Return the (X, Y) coordinate for the center point of the cell that contains the specified text.  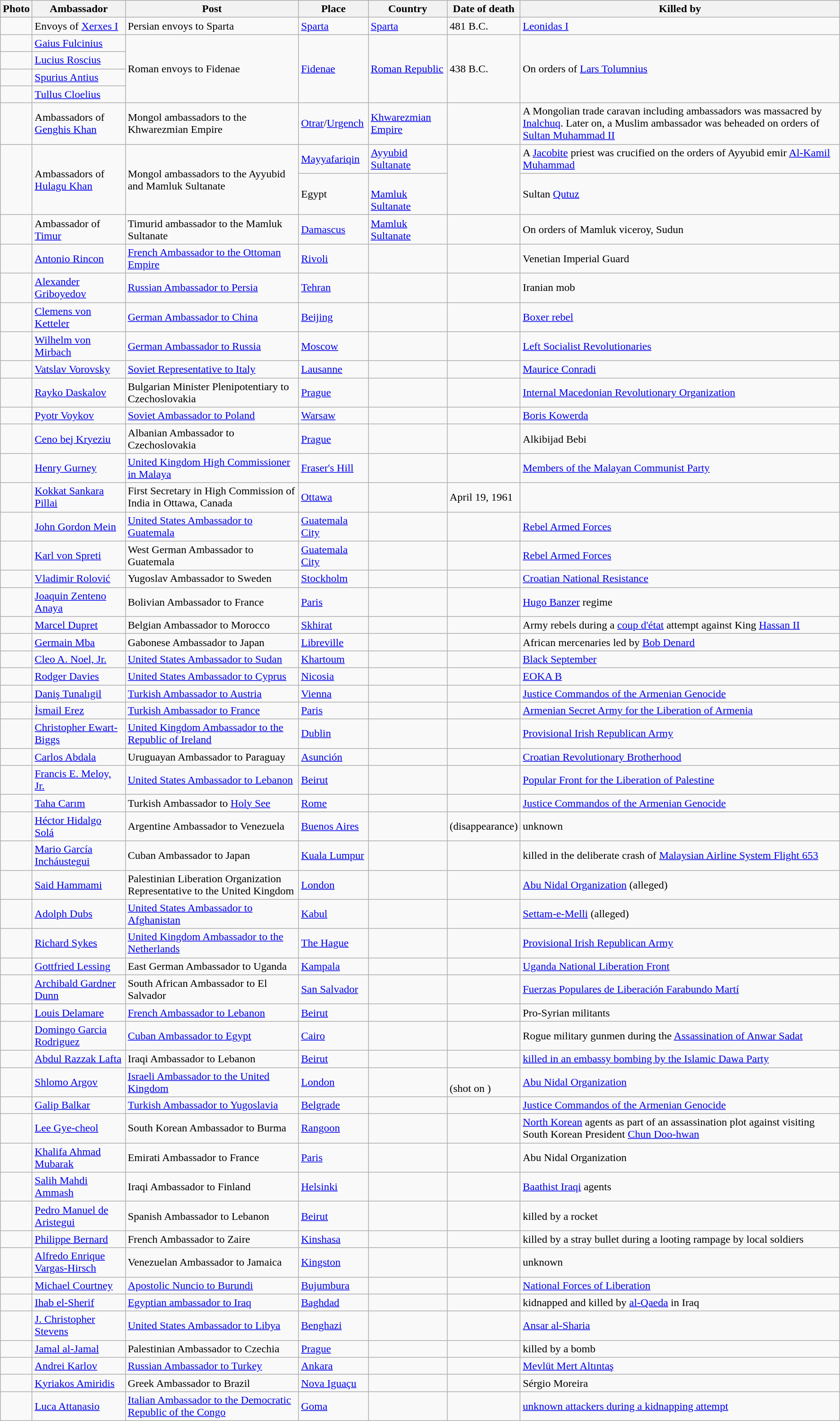
Ambassadors of Hulagu Khan (79, 180)
Rodger Davies (79, 676)
United Kingdom Ambassador to the Netherlands (212, 943)
Lee Gye-cheol (79, 1129)
French Ambassador to Zaire (212, 1239)
EOKA B (680, 676)
Cairo (333, 1035)
Germain Mba (79, 642)
Lucius Roscius (79, 60)
Croatian Revolutionary Brotherhood (680, 757)
Spurius Antius (79, 77)
Gabonese Ambassador to Japan (212, 642)
Mongol ambassadors to the Khwarezmian Empire (212, 123)
Buenos Aires (333, 826)
Abdul Razzak Lafta (79, 1059)
Albanian Ambassador to Czechoslovakia (212, 439)
Richard Sykes (79, 943)
unknown attackers during a kidnapping attempt (680, 1406)
Khartoum (333, 659)
French Ambassador to Lebanon (212, 1012)
Ankara (333, 1366)
(shot on ) (484, 1082)
French Ambassador to the Ottoman Empire (212, 259)
Photo (16, 9)
Belgian Ambassador to Morocco (212, 625)
Sérgio Moreira (680, 1383)
Alkibijad Bebi (680, 439)
German Ambassador to China (212, 317)
Ottawa (333, 497)
Internal Macedonian Revolutionary Organization (680, 392)
Timurid ambassador to the Mamluk Sultanate (212, 229)
Pedro Manuel de Aristegui (79, 1216)
Asunción (333, 757)
Ansar al-Sharia (680, 1325)
United States Ambassador to Afghanistan (212, 914)
Andrei Karlov (79, 1366)
Roman Republic (408, 69)
Ihab el-Sherif (79, 1302)
Cuban Ambassador to Japan (212, 856)
Turkish Ambassador to Austria (212, 694)
Ceno bej Kryeziu (79, 439)
Emirati Ambassador to France (212, 1157)
Belgrade (333, 1105)
German Ambassador to Russia (212, 347)
Cleo A. Noel, Jr. (79, 659)
San Salvador (333, 990)
Vladimir Rolović (79, 579)
Baathist Iraqi agents (680, 1187)
Domingo Garcia Rodriguez (79, 1035)
Kokkat Sankara Pillai (79, 497)
Boris Kowerda (680, 416)
Pyotr Voykov (79, 416)
Jamal al-Jamal (79, 1349)
West German Ambassador to Guatemala (212, 556)
Israeli Ambassador to the United Kingdom (212, 1082)
Kingston (333, 1263)
Rivoli (333, 259)
Daniş Tunalıgil (79, 694)
Salih Mahdi Ammash (79, 1187)
Mario García Incháustegui (79, 856)
Persian envoys to Sparta (212, 26)
Palestinian Ambassador to Czechia (212, 1349)
İsmail Erez (79, 711)
First Secretary in High Commission of India in Ottawa, Canada (212, 497)
Fuerzas Populares de Liberación Farabundo Martí (680, 990)
Mevlüt Mert Altıntaş (680, 1366)
481 B.C. (484, 26)
Skhirat (333, 625)
Francis E. Meloy, Jr. (79, 780)
Egypt (333, 194)
Otrar/Urgench (333, 123)
Popular Front for the Liberation of Palestine (680, 780)
Philippe Bernard (79, 1239)
Pro-Syrian militants (680, 1012)
On orders of Mamluk viceroy, Sudun (680, 229)
Egyptian ambassador to Iraq (212, 1302)
Leonidas I (680, 26)
Nova Iguaçu (333, 1383)
Ambassador (79, 9)
Uganda National Liberation Front (680, 966)
Rayko Daskalov (79, 392)
Shlomo Argov (79, 1082)
killed in the deliberate crash of Malaysian Airline System Flight 653 (680, 856)
National Forces of Liberation (680, 1285)
Michael Courtney (79, 1285)
Boxer rebel (680, 317)
Apostolic Nuncio to Burundi (212, 1285)
Post (212, 9)
Damascus (333, 229)
Carlos Abdala (79, 757)
Héctor Hidalgo Solá (79, 826)
Lausanne (333, 370)
killed by a rocket (680, 1216)
A Jacobite priest was crucified on the orders of Ayyubid emir Al-Kamil Muhammad (680, 159)
Settam-e-Melli (alleged) (680, 914)
Spanish Ambassador to Lebanon (212, 1216)
Karl von Spreti (79, 556)
Soviet Representative to Italy (212, 370)
Dublin (333, 734)
Uruguayan Ambassador to Paraguay (212, 757)
Yugoslav Ambassador to Sweden (212, 579)
Alexander Griboyedov (79, 287)
Ayyubid Sultanate (408, 159)
Adolph Dubs (79, 914)
Bolivian Ambassador to France (212, 602)
Abu Nidal Organization (alleged) (680, 884)
South Korean Ambassador to Burma (212, 1129)
Archibald Gardner Dunn (79, 990)
Mongol ambassadors to the Ayyubid and Mamluk Sultanate (212, 180)
Kampala (333, 966)
Venezuelan Ambassador to Jamaica (212, 1263)
Rogue military gunmen during the Assassination of Anwar Sadat (680, 1035)
Roman envoys to Fidenae (212, 69)
killed by a stray bullet during a looting rampage by local soldiers (680, 1239)
Turkish Ambassador to France (212, 711)
Left Socialist Revolutionaries (680, 347)
Turkish Ambassador to Holy See (212, 803)
Kabul (333, 914)
Hugo Banzer regime (680, 602)
Moscow (333, 347)
North Korean agents as part of an assassination plot against visiting South Korean President Chun Doo-hwan (680, 1129)
Sultan Qutuz (680, 194)
Italian Ambassador to the Democratic Republic of the Congo (212, 1406)
Bujumbura (333, 1285)
Army rebels during a coup d'état attempt against King Hassan II (680, 625)
Turkish Ambassador to Yugoslavia (212, 1105)
Maurice Conradi (680, 370)
United States Ambassador to Cyprus (212, 676)
Stockholm (333, 579)
Fraser's Hill (333, 468)
Date of death (484, 9)
Russian Ambassador to Persia (212, 287)
A Mongolian trade caravan including ambassadors was massacred by Inalchuq. Later on, a Muslim ambassador was beheaded on orders of Sultan Muhammad II (680, 123)
Rome (333, 803)
John Gordon Mein (79, 526)
Ambassadors of Genghis Khan (79, 123)
Tehran (333, 287)
United States Ambassador to Lebanon (212, 780)
Gottfried Lessing (79, 966)
Killed by (680, 9)
April 19, 1961 (484, 497)
Warsaw (333, 416)
United States Ambassador to Libya (212, 1325)
Iranian mob (680, 287)
Armenian Secret Army for the Liberation of Armenia (680, 711)
Benghazi (333, 1325)
Members of the Malayan Communist Party (680, 468)
Luca Attanasio (79, 1406)
Galip Balkar (79, 1105)
killed by a bomb (680, 1349)
United States Ambassador to Sudan (212, 659)
Vienna (333, 694)
Taha Carım (79, 803)
Said Hammami (79, 884)
Gaius Fulcinius (79, 43)
Alfredo Enrique Vargas-Hirsch (79, 1263)
Kinshasa (333, 1239)
J. Christopher Stevens (79, 1325)
East German Ambassador to Uganda (212, 966)
Cuban Ambassador to Egypt (212, 1035)
Mayyafariqin (333, 159)
Kuala Lumpur (333, 856)
Khwarezmian Empire (408, 123)
Christopher Ewart-Biggs (79, 734)
United Kingdom Ambassador to the Republic of Ireland (212, 734)
Henry Gurney (79, 468)
United States Ambassador to Guatemala (212, 526)
Antonio Rincon (79, 259)
Black September (680, 659)
Country (408, 9)
Bulgarian Minister Plenipotentiary to Czechoslovakia (212, 392)
Envoys of Xerxes I (79, 26)
Greek Ambassador to Brazil (212, 1383)
Louis Delamare (79, 1012)
Ambassador of Timur (79, 229)
Nicosia (333, 676)
kidnapped and killed by al-Qaeda in Iraq (680, 1302)
African mercenaries led by Bob Denard (680, 642)
South African Ambassador to El Salvador (212, 990)
Place (333, 9)
Tullus Cloelius (79, 94)
Argentine Ambassador to Venezuela (212, 826)
Beijing (333, 317)
On orders of Lars Tolumnius (680, 69)
Russian Ambassador to Turkey (212, 1366)
Helsinki (333, 1187)
Khalifa Ahmad Mubarak (79, 1157)
Fidenae (333, 69)
Goma (333, 1406)
Joaquin Zenteno Anaya (79, 602)
Palestinian Liberation Organization Representative to the United Kingdom (212, 884)
(disappearance) (484, 826)
438 B.C. (484, 69)
Kyriakos Amiridis (79, 1383)
Marcel Dupret (79, 625)
Iraqi Ambassador to Finland (212, 1187)
The Hague (333, 943)
United Kingdom High Commissioner in Malaya (212, 468)
Clemens von Ketteler (79, 317)
Soviet Ambassador to Poland (212, 416)
Baghdad (333, 1302)
Wilhelm von Mirbach (79, 347)
Venetian Imperial Guard (680, 259)
Iraqi Ambassador to Lebanon (212, 1059)
Croatian National Resistance (680, 579)
Rangoon (333, 1129)
killed in an embassy bombing by the Islamic Dawa Party (680, 1059)
Vatslav Vorovsky (79, 370)
Libreville (333, 642)
